Identify which cell holds the provided text, then report its [x, y] central coordinate. 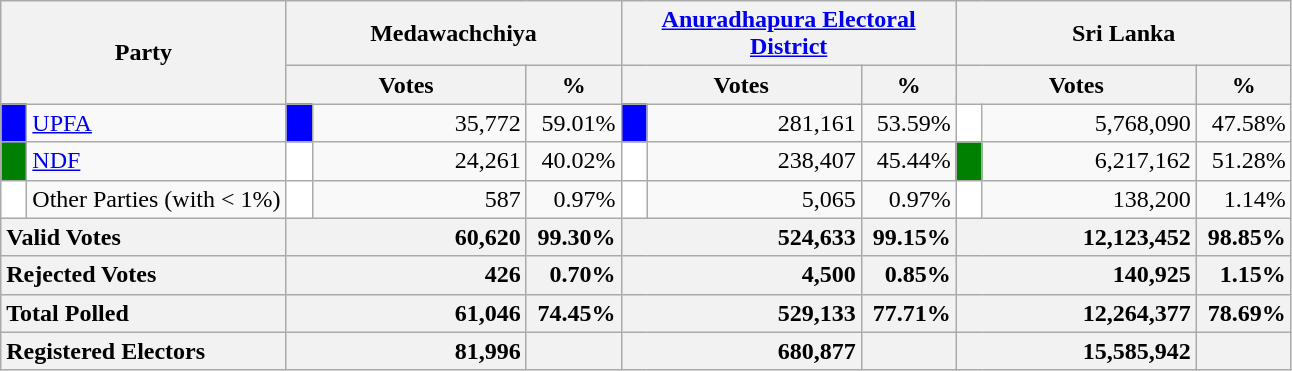
6,217,162 [1089, 161]
99.30% [574, 237]
35,772 [419, 123]
Other Parties (with < 1%) [156, 199]
99.15% [908, 237]
78.69% [1244, 313]
1.14% [1244, 199]
Anuradhapura Electoral District [788, 34]
61,046 [406, 313]
12,123,452 [1076, 237]
Medawachchiya [454, 34]
Registered Electors [144, 351]
74.45% [574, 313]
238,407 [754, 161]
426 [406, 275]
680,877 [741, 351]
0.70% [574, 275]
24,261 [419, 161]
524,633 [741, 237]
140,925 [1076, 275]
15,585,942 [1076, 351]
281,161 [754, 123]
4,500 [741, 275]
Valid Votes [144, 237]
53.59% [908, 123]
UPFA [156, 123]
0.85% [908, 275]
1.15% [1244, 275]
Sri Lanka [1124, 34]
587 [419, 199]
45.44% [908, 161]
77.71% [908, 313]
12,264,377 [1076, 313]
5,768,090 [1089, 123]
Party [144, 52]
5,065 [754, 199]
529,133 [741, 313]
59.01% [574, 123]
138,200 [1089, 199]
Rejected Votes [144, 275]
98.85% [1244, 237]
51.28% [1244, 161]
81,996 [406, 351]
60,620 [406, 237]
NDF [156, 161]
Total Polled [144, 313]
40.02% [574, 161]
47.58% [1244, 123]
